Scan for the cell matching the given text and deliver its [x, y] coordinate at center. 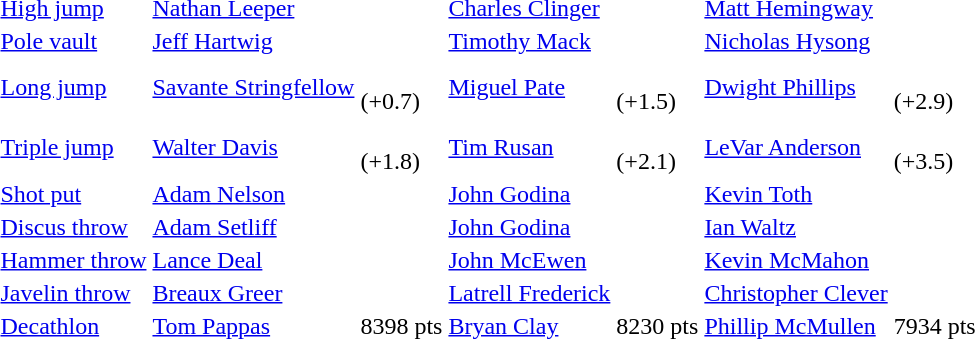
Christopher Clever [796, 293]
Miguel Pate [530, 88]
(+0.7) [402, 88]
Nicholas Hysong [796, 41]
Breaux Greer [254, 293]
(+2.1) [658, 148]
Kevin McMahon [796, 260]
Tim Rusan [530, 148]
Dwight Phillips [796, 88]
LeVar Anderson [796, 148]
Kevin Toth [796, 194]
Jeff Hartwig [254, 41]
John McEwen [530, 260]
Walter Davis [254, 148]
Adam Nelson [254, 194]
(+1.8) [402, 148]
Savante Stringfellow [254, 88]
Timothy Mack [530, 41]
Latrell Frederick [530, 293]
Ian Waltz [796, 227]
(+1.5) [658, 88]
Adam Setliff [254, 227]
Lance Deal [254, 260]
